Detect which cell encompasses the target text, then output its [X, Y] center coordinate. 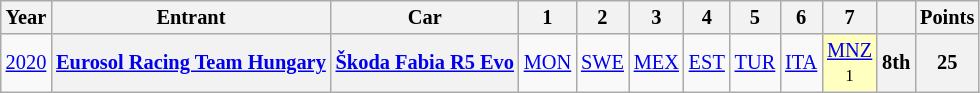
Year [26, 17]
6 [801, 17]
MON [548, 63]
EST [707, 63]
3 [656, 17]
Eurosol Racing Team Hungary [191, 63]
ITA [801, 63]
MEX [656, 63]
2 [602, 17]
Points [947, 17]
25 [947, 63]
Entrant [191, 17]
5 [755, 17]
7 [850, 17]
Car [425, 17]
4 [707, 17]
1 [548, 17]
2020 [26, 63]
TUR [755, 63]
MNZ1 [850, 63]
SWE [602, 63]
8th [896, 63]
Škoda Fabia R5 Evo [425, 63]
